Search for the cell housing the specified text and yield its [X, Y] center coordinate. 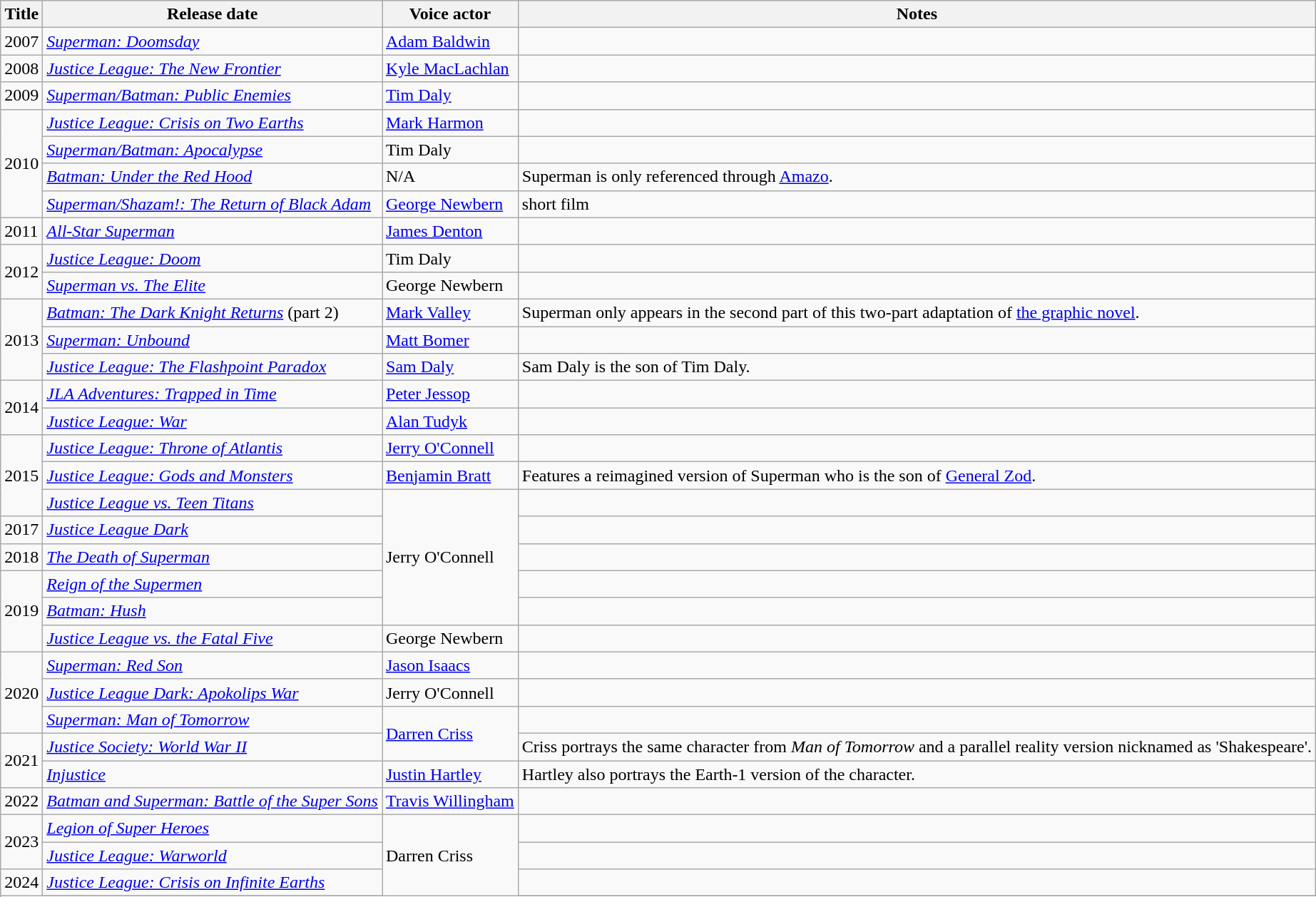
Superman: Red Son [213, 665]
2021 [21, 760]
Sam Daly [451, 367]
JLA Adventures: Trapped in Time [213, 394]
Adam Baldwin [451, 41]
Justice League: The Flashpoint Paradox [213, 367]
2013 [21, 339]
The Death of Superman [213, 557]
Justice League: Gods and Monsters [213, 476]
2010 [21, 163]
short film [917, 204]
Criss portrays the same character from Man of Tomorrow and a parallel reality version nicknamed as 'Shakespeare'. [917, 747]
2019 [21, 611]
Batman: Hush [213, 611]
Justice League vs. Teen Titans [213, 503]
Superman/Batman: Apocalypse [213, 150]
Notes [917, 14]
Superman: Unbound [213, 340]
James Denton [451, 231]
2015 [21, 476]
N/A [451, 177]
Mark Valley [451, 312]
2008 [21, 68]
Justin Hartley [451, 774]
Batman: The Dark Knight Returns (part 2) [213, 312]
2007 [21, 41]
Justice League: War [213, 421]
2017 [21, 530]
2011 [21, 231]
Batman: Under the Red Hood [213, 177]
2014 [21, 408]
Kyle MacLachlan [451, 68]
2018 [21, 557]
Alan Tudyk [451, 421]
Justice League: Crisis on Infinite Earths [213, 883]
Justice League: Warworld [213, 856]
Superman/Shazam!: The Return of Black Adam [213, 204]
Peter Jessop [451, 394]
2012 [21, 272]
Superman only appears in the second part of this two-part adaptation of the graphic novel. [917, 312]
2009 [21, 96]
Mark Harmon [451, 123]
Superman is only referenced through Amazo. [917, 177]
All-Star Superman [213, 231]
Justice League: Throne of Atlantis [213, 448]
Sam Daly is the son of Tim Daly. [917, 367]
Features a reimagined version of Superman who is the son of General Zod. [917, 476]
Justice League: Crisis on Two Earths [213, 123]
Batman and Superman: Battle of the Super Sons [213, 801]
Superman: Doomsday [213, 41]
Justice League: Doom [213, 258]
2022 [21, 801]
Justice Society: World War II [213, 747]
Voice actor [451, 14]
2024 [21, 883]
Jason Isaacs [451, 665]
2020 [21, 692]
Justice League Dark [213, 530]
Legion of Super Heroes [213, 829]
Title [21, 14]
Justice League vs. the Fatal Five [213, 638]
Justice League Dark: Apokolips War [213, 692]
Injustice [213, 774]
Superman: Man of Tomorrow [213, 719]
Justice League: The New Frontier [213, 68]
2023 [21, 842]
Hartley also portrays the Earth-1 version of the character. [917, 774]
Matt Bomer [451, 340]
Release date [213, 14]
Benjamin Bratt [451, 476]
Superman/Batman: Public Enemies [213, 96]
Reign of the Supermen [213, 584]
Superman vs. The Elite [213, 285]
Travis Willingham [451, 801]
